Output the [X, Y] coordinate of the center of the cell containing the given text.  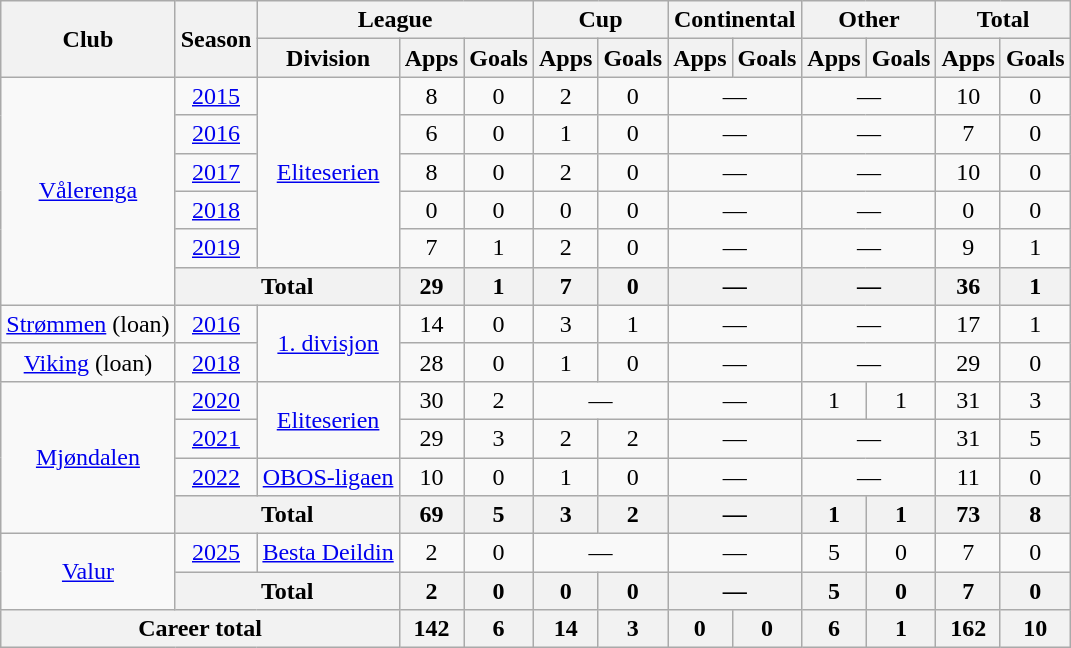
Strømmen (loan) [88, 324]
2017 [216, 172]
OBOS-ligaen [328, 477]
Vålerenga [88, 191]
Career total [200, 629]
28 [431, 362]
Viking (loan) [88, 362]
Club [88, 39]
League [396, 20]
Mjøndalen [88, 457]
2025 [216, 553]
36 [968, 286]
Other [869, 20]
1. divisjon [328, 343]
73 [968, 515]
17 [968, 324]
142 [431, 629]
2015 [216, 96]
2020 [216, 400]
Cup [600, 20]
Division [328, 58]
162 [968, 629]
11 [968, 477]
2019 [216, 248]
9 [968, 248]
69 [431, 515]
30 [431, 400]
Continental [735, 20]
2022 [216, 477]
2021 [216, 438]
Season [216, 39]
Besta Deildin [328, 553]
Valur [88, 572]
